Extract the [X, Y] coordinate from the center of the cell holding the provided text.  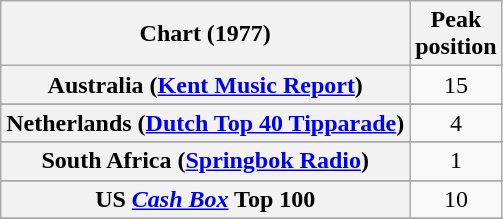
10 [456, 199]
15 [456, 85]
US Cash Box Top 100 [206, 199]
Chart (1977) [206, 34]
Peakposition [456, 34]
1 [456, 161]
South Africa (Springbok Radio) [206, 161]
Australia (Kent Music Report) [206, 85]
4 [456, 123]
Netherlands (Dutch Top 40 Tipparade) [206, 123]
